Pinpoint the cell where the given text exists, returning its (X, Y) midpoint coordinate. 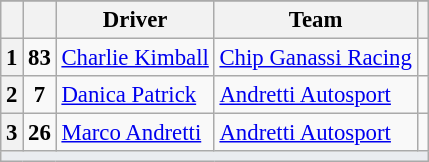
7 (40, 95)
2 (12, 95)
26 (40, 133)
Charlie Kimball (135, 58)
Driver (135, 20)
83 (40, 58)
1 (12, 58)
Danica Patrick (135, 95)
Chip Ganassi Racing (316, 58)
Marco Andretti (135, 133)
Team (316, 20)
3 (12, 133)
